For the text-containing cell, return its midpoint in [X, Y] coordinate format. 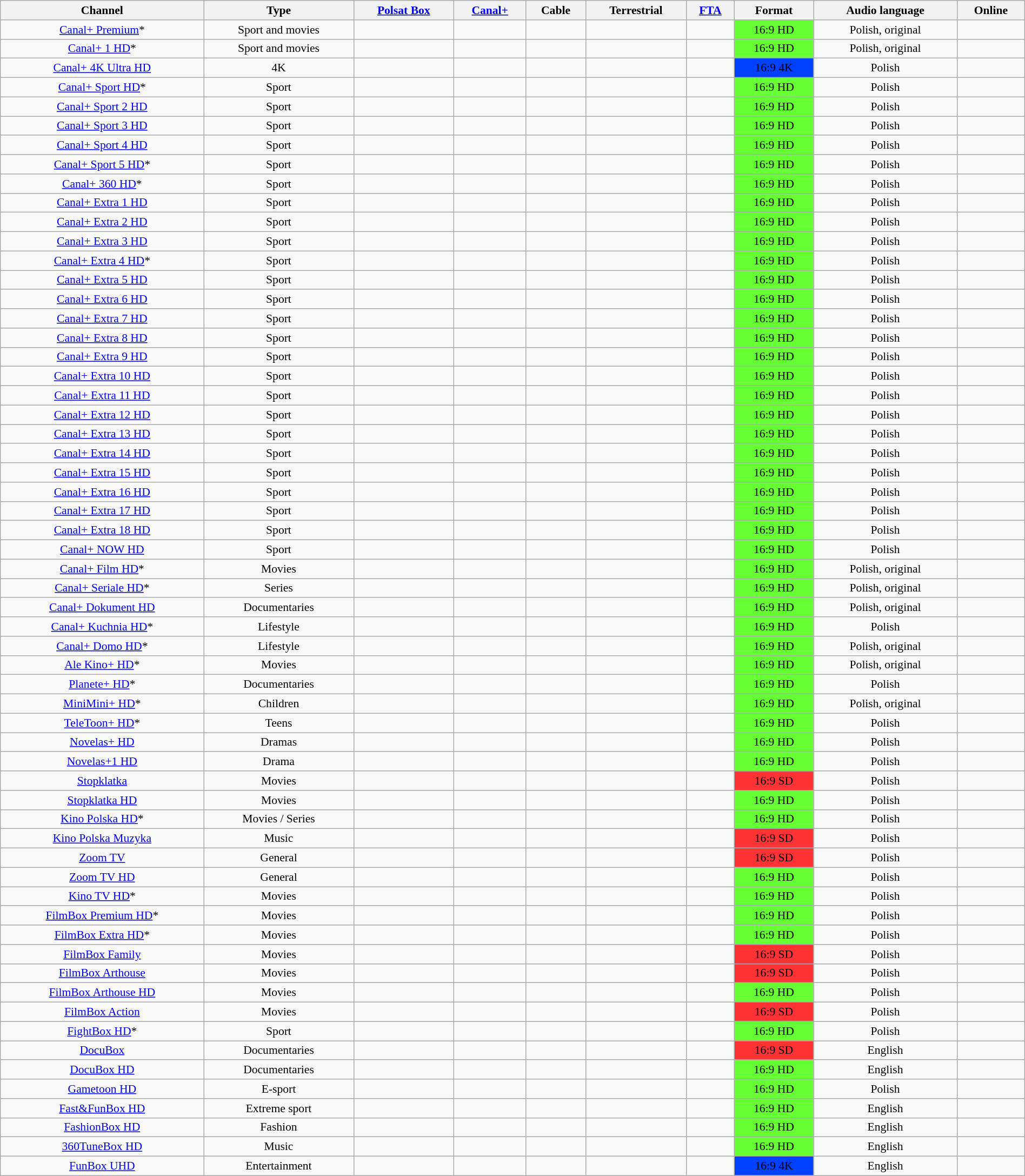
Extreme sport [279, 1108]
Series [279, 588]
Canal+ Film HD* [102, 569]
Format [774, 10]
Kino Polska HD* [102, 819]
Teens [279, 723]
Polsat Box [403, 10]
DocuBox HD [102, 1070]
Entertainment [279, 1166]
Zoom TV [102, 858]
Gametoon HD [102, 1089]
Canal+ [490, 10]
Novelas+ HD [102, 742]
FunBox UHD [102, 1166]
Drama [279, 762]
Canal+ Extra 1 HD [102, 203]
Canal+ Kuchnia HD* [102, 627]
FilmBox Family [102, 954]
4K [279, 68]
Canal+ Extra 3 HD [102, 242]
Canal+ Premium* [102, 30]
Kino TV HD* [102, 896]
Canal+ Extra 14 HD [102, 454]
Canal+ Extra 12 HD [102, 415]
FilmBox Extra HD* [102, 935]
Stopklatka HD [102, 800]
Canal+ Dokument HD [102, 608]
Dramas [279, 742]
Canal+ Extra 17 HD [102, 511]
Canal+ Extra 13 HD [102, 434]
Canal+ Extra 5 HD [102, 280]
Canal+ Extra 18 HD [102, 530]
Canal+ Sport 4 HD [102, 145]
Canal+ Sport HD* [102, 88]
Ale Kino+ HD* [102, 665]
Canal+ Extra 6 HD [102, 300]
Canal+ Extra 7 HD [102, 318]
Channel [102, 10]
FightBox HD* [102, 1031]
Fast&FunBox HD [102, 1108]
Canal+ NOW HD [102, 550]
Audio language [886, 10]
Fashion [279, 1127]
Planete+ HD* [102, 685]
FilmBox Arthouse HD [102, 993]
Stopklatka [102, 781]
Canal+ Extra 10 HD [102, 376]
Zoom TV HD [102, 877]
FilmBox Action [102, 1012]
Children [279, 704]
FilmBox Arthouse [102, 973]
Canal+ Extra 15 HD [102, 473]
Cable [556, 10]
Canal+ Domo HD* [102, 646]
Canal+ Extra 11 HD [102, 396]
Kino Polska Muzyka [102, 839]
Canal+ Extra 2 HD [102, 222]
FashionBox HD [102, 1127]
FilmBox Premium HD* [102, 916]
DocuBox [102, 1051]
Canal+ Extra 8 HD [102, 338]
TeleToon+ HD* [102, 723]
Canal+ 4K Ultra HD [102, 68]
360TuneBox HD [102, 1147]
Canal+ Extra 16 HD [102, 492]
Novelas+1 HD [102, 762]
Canal+ Sport 3 HD [102, 126]
FTA [710, 10]
Canal+ Seriale HD* [102, 588]
Canal+ 1 HD* [102, 49]
E-sport [279, 1089]
Canal+ Extra 9 HD [102, 357]
MiniMini+ HD* [102, 704]
Canal+ Sport 5 HD* [102, 164]
Terrestrial [636, 10]
Canal+ Extra 4 HD* [102, 261]
Type [279, 10]
Canal+ 360 HD* [102, 184]
Canal+ Sport 2 HD [102, 107]
Online [990, 10]
Movies / Series [279, 819]
